Locate the cell with the specified text and output its [X, Y] center coordinate. 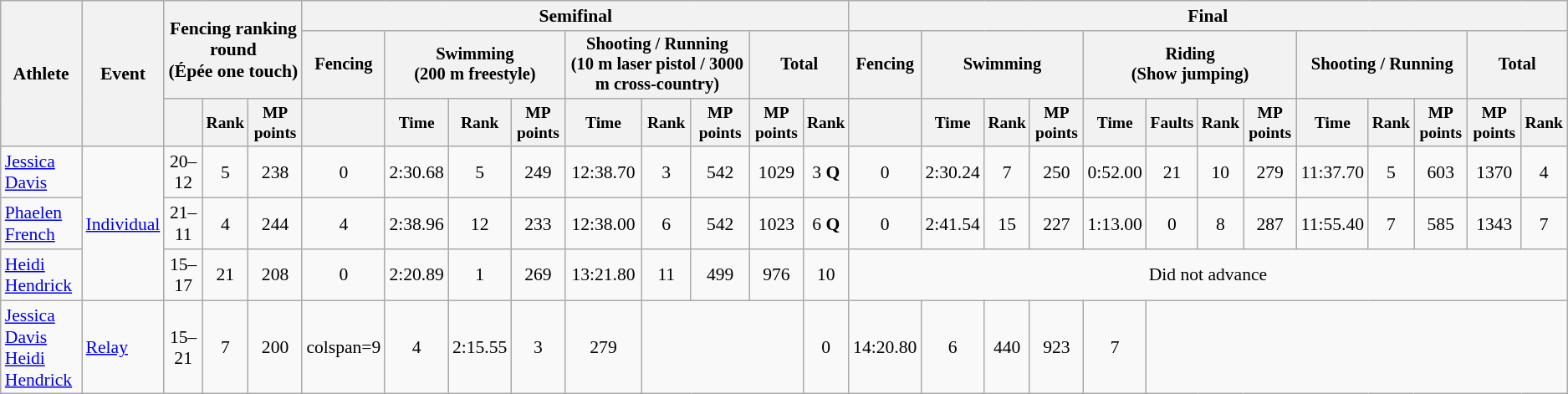
233 [538, 224]
12:38.70 [603, 172]
923 [1056, 347]
1023 [776, 224]
2:20.89 [416, 274]
Athlete [42, 74]
249 [538, 172]
1 [480, 274]
Jessica DavisHeidi Hendrick [42, 347]
2:38.96 [416, 224]
Fencing ranking round(Épée one touch) [232, 50]
0:52.00 [1114, 172]
440 [1007, 347]
13:21.80 [603, 274]
287 [1270, 224]
21–11 [182, 224]
Swimming [1002, 65]
269 [538, 274]
200 [276, 347]
15–21 [182, 347]
585 [1441, 224]
Relay [124, 347]
Did not advance [1208, 274]
8 [1221, 224]
2:15.55 [480, 347]
244 [276, 224]
Jessica Davis [42, 172]
976 [776, 274]
208 [276, 274]
Swimming(200 m freestyle) [475, 65]
11:37.70 [1333, 172]
1:13.00 [1114, 224]
12 [480, 224]
11 [667, 274]
Individual [124, 224]
238 [276, 172]
Shooting / Running [1382, 65]
3 Q [826, 172]
15 [1007, 224]
499 [720, 274]
250 [1056, 172]
Heidi Hendrick [42, 274]
Semifinal [575, 16]
Final [1208, 16]
12:38.00 [603, 224]
1029 [776, 172]
2:30.68 [416, 172]
227 [1056, 224]
Phaelen French [42, 224]
2:41.54 [952, 224]
11:55.40 [1333, 224]
Event [124, 74]
6 Q [826, 224]
1370 [1494, 172]
14:20.80 [885, 347]
1343 [1494, 224]
Riding(Show jumping) [1189, 65]
2:30.24 [952, 172]
20–12 [182, 172]
603 [1441, 172]
Shooting / Running(10 m laser pistol / 3000 m cross-country) [657, 65]
15–17 [182, 274]
Faults [1172, 122]
colspan=9 [343, 347]
